From the cell containing the given text, extract its center point as (X, Y) coordinate. 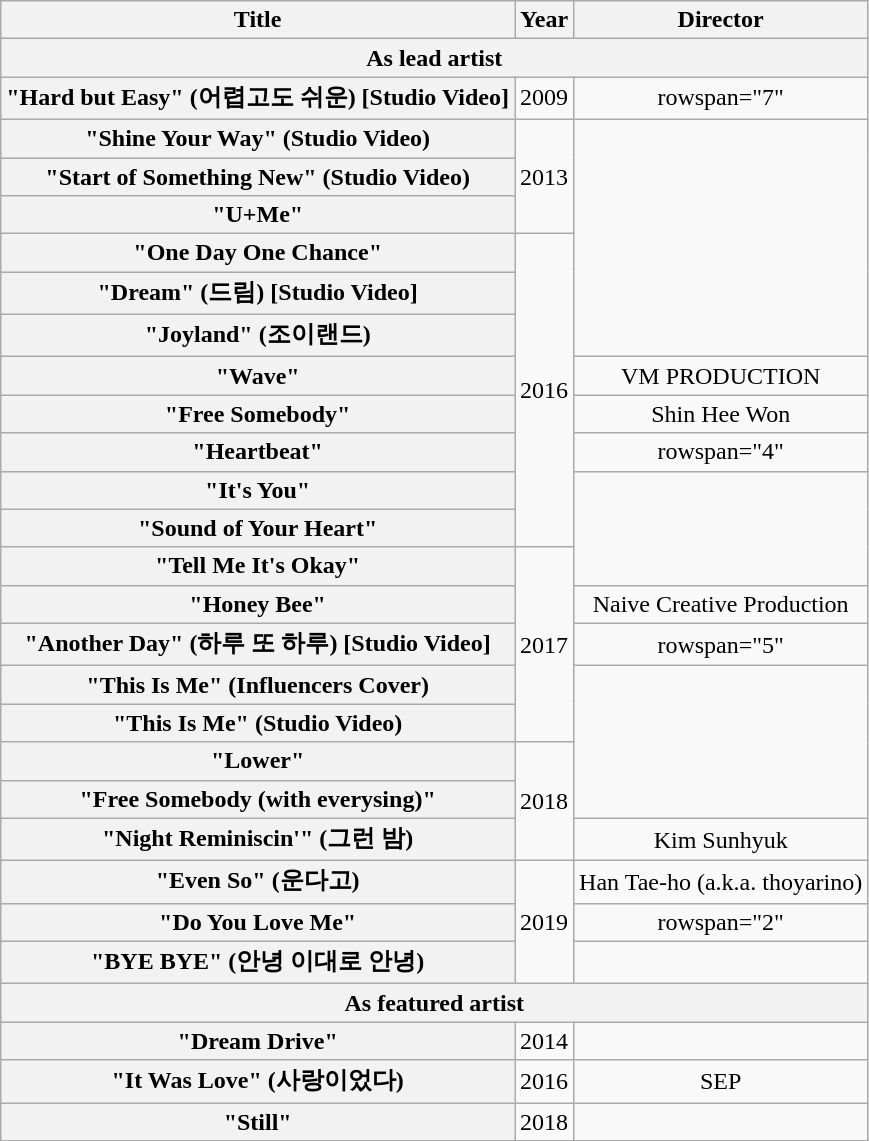
Han Tae-ho (a.k.a. thoyarino) (721, 882)
SEP (721, 1082)
Shin Hee Won (721, 414)
"Free Somebody" (258, 414)
VM PRODUCTION (721, 376)
"This Is Me" (Influencers Cover) (258, 685)
"Tell Me It's Okay" (258, 566)
Year (544, 20)
2019 (544, 922)
"Even So" (운다고) (258, 882)
As lead artist (434, 58)
Director (721, 20)
"Dream Drive" (258, 1041)
rowspan="5" (721, 644)
"Joyland" (조이랜드) (258, 336)
rowspan="4" (721, 452)
rowspan="2" (721, 922)
"BYE BYE" (안녕 이대로 안녕) (258, 962)
"Night Reminiscin'" (그런 밤) (258, 840)
"Honey Bee" (258, 604)
"Lower" (258, 761)
"It Was Love" (사랑이었다) (258, 1082)
"Hard but Easy" (어렵고도 쉬운) [Studio Video] (258, 98)
"Do You Love Me" (258, 922)
As featured artist (434, 1003)
"Still" (258, 1121)
"Start of Something New" (Studio Video) (258, 177)
"This Is Me" (Studio Video) (258, 723)
2009 (544, 98)
"Free Somebody (with everysing)" (258, 799)
"It's You" (258, 490)
"Sound of Your Heart" (258, 528)
"Wave" (258, 376)
2014 (544, 1041)
Naive Creative Production (721, 604)
"One Day One Chance" (258, 253)
rowspan="7" (721, 98)
"U+Me" (258, 215)
Kim Sunhyuk (721, 840)
"Another Day" (하루 또 하루) [Studio Video] (258, 644)
"Heartbeat" (258, 452)
"Dream" (드림) [Studio Video] (258, 294)
2013 (544, 176)
Title (258, 20)
2017 (544, 644)
"Shine Your Way" (Studio Video) (258, 138)
